Return (x, y) of the center of cell containing provided text 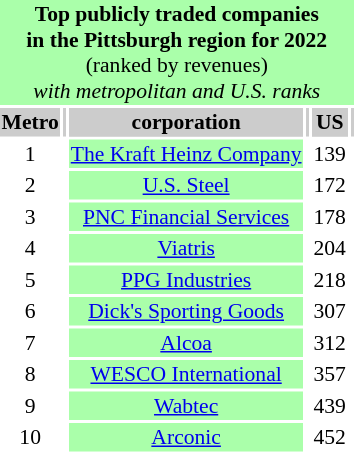
Viatris (186, 249)
Dick's Sporting Goods (186, 312)
US (330, 123)
PNC Financial Services (186, 217)
139 (330, 154)
1 (30, 154)
6 (30, 312)
corporation (186, 123)
9 (30, 406)
172 (330, 186)
2 (30, 186)
307 (330, 312)
312 (330, 343)
452 (330, 438)
8 (30, 375)
204 (330, 249)
4 (30, 249)
5 (30, 280)
3 (30, 217)
Metro (30, 123)
Top publicly traded companiesin the Pittsburgh region for 2022(ranked by revenues)with metropolitan and U.S. ranks (176, 54)
Alcoa (186, 343)
357 (330, 375)
U.S. Steel (186, 186)
Arconic (186, 438)
439 (330, 406)
PPG Industries (186, 280)
WESCO International (186, 375)
218 (330, 280)
178 (330, 217)
Wabtec (186, 406)
7 (30, 343)
The Kraft Heinz Company (186, 154)
10 (30, 438)
